Identify which cell holds the provided text, then report its [X, Y] central coordinate. 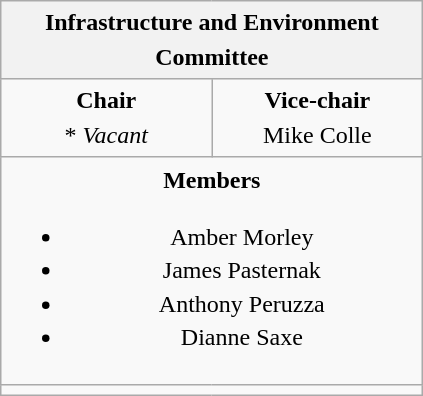
Infrastructure and Environment Committee [212, 40]
MembersAmber MorleyJames PasternakAnthony PeruzzaDianne Saxe [212, 270]
Chair* Vacant [106, 118]
Vice-chairMike Colle [318, 118]
